Determine the (x, y) coordinate at the center of the cell enclosing the given text.  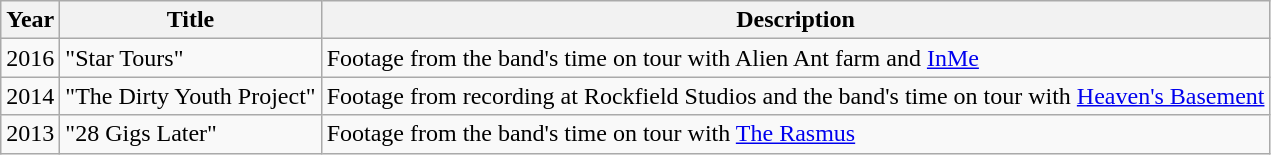
2016 (30, 58)
2013 (30, 134)
"Star Tours" (190, 58)
Footage from the band's time on tour with Alien Ant farm and InMe (796, 58)
"The Dirty Youth Project" (190, 96)
Footage from recording at Rockfield Studios and the band's time on tour with Heaven's Basement (796, 96)
2014 (30, 96)
Year (30, 20)
"28 Gigs Later" (190, 134)
Description (796, 20)
Title (190, 20)
Footage from the band's time on tour with The Rasmus (796, 134)
